Output the (x, y) coordinate of the center of the cell containing the given text.  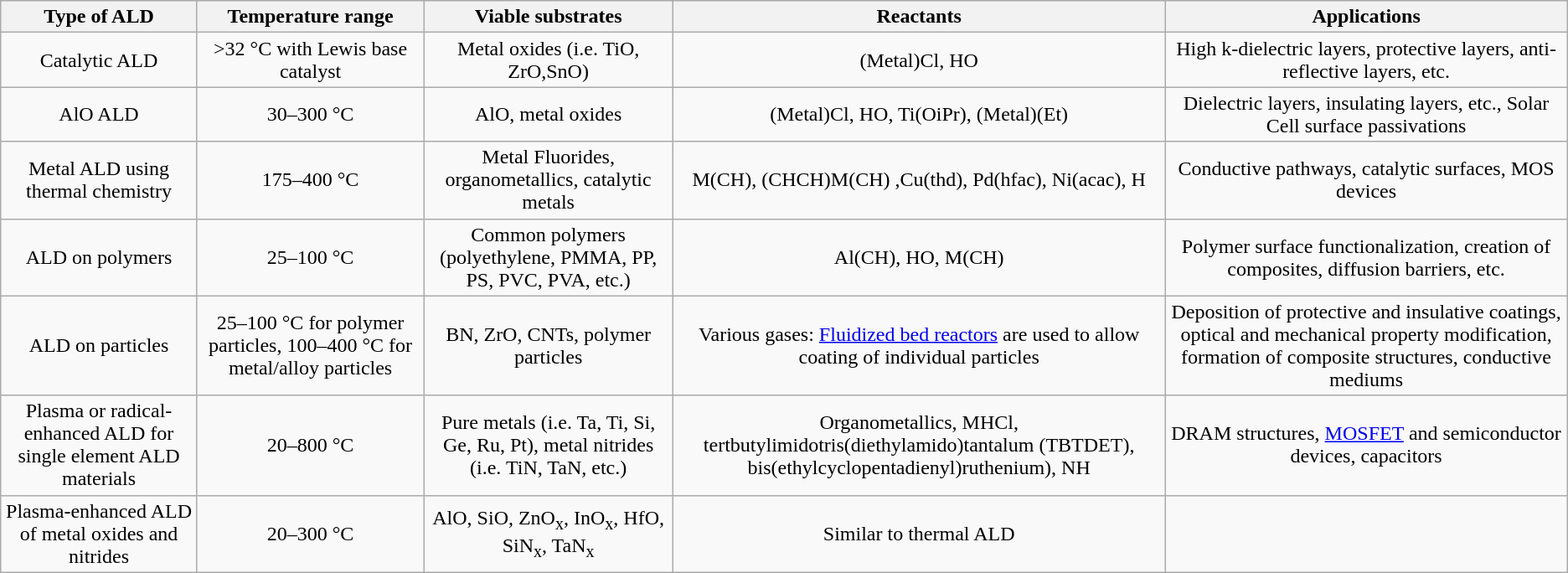
BN, ZrO, CNTs, polymer particles (549, 345)
Viable substrates (549, 17)
ALD on polymers (99, 257)
Organometallics, MHCl, tertbutylimidotris(diethylamido)tantalum (TBTDET), bis(ethylcyclopentadienyl)ruthenium), NH (918, 446)
Conductive pathways, catalytic surfaces, MOS devices (1366, 180)
Reactants (918, 17)
Type of ALD (99, 17)
(Metal)Cl, HO (918, 60)
Metal oxides (i.e. TiO, ZrO,SnO) (549, 60)
Metal ALD using thermal chemistry (99, 180)
Various gases: Fluidized bed reactors are used to allow coating of individual particles (918, 345)
Catalytic ALD (99, 60)
175–400 °C (310, 180)
Polymer surface functionalization, creation of composites, diffusion barriers, etc. (1366, 257)
Pure metals (i.e. Ta, Ti, Si, Ge, Ru, Pt), metal nitrides (i.e. TiN, TaN, etc.) (549, 446)
(Metal)Cl, HO, Ti(OiPr), (Metal)(Et) (918, 114)
High k-dielectric layers, protective layers, anti-reflective layers, etc. (1366, 60)
>32 °C with Lewis base catalyst (310, 60)
Plasma or radical-enhanced ALD for single element ALD materials (99, 446)
Al(CH), HO, M(CH) (918, 257)
Metal Fluorides, organometallics, catalytic metals (549, 180)
DRAM structures, MOSFET and semiconductor devices, capacitors (1366, 446)
20–300 °C (310, 534)
25–100 °C (310, 257)
Plasma-enhanced ALD of metal oxides and nitrides (99, 534)
M(CH), (CHCH)M(CH) ,Cu(thd), Pd(hfac), Ni(acac), H (918, 180)
Common polymers (polyethylene, PMMA, PP, PS, PVC, PVA, etc.) (549, 257)
AlO, metal oxides (549, 114)
ALD on particles (99, 345)
AlO, SiO, ZnOx, InOx, HfO, SiNx, TaNx (549, 534)
20–800 °C (310, 446)
Dielectric layers, insulating layers, etc., Solar Cell surface passivations (1366, 114)
Temperature range (310, 17)
25–100 °C for polymer particles, 100–400 °C for metal/alloy particles (310, 345)
AlO ALD (99, 114)
Applications (1366, 17)
Deposition of protective and insulative coatings, optical and mechanical property modification, formation of composite structures, conductive mediums (1366, 345)
30–300 °C (310, 114)
Similar to thermal ALD (918, 534)
